For the text-containing cell, return its midpoint in [X, Y] coordinate format. 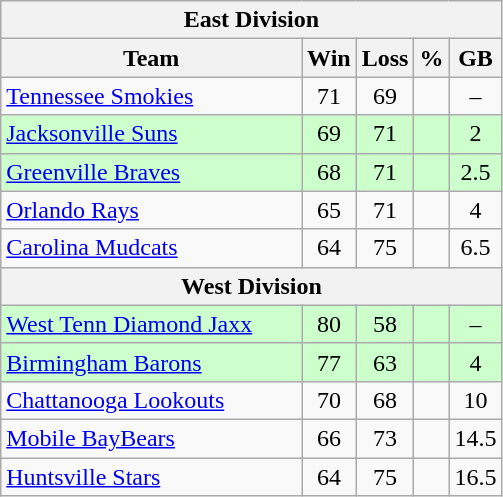
2 [476, 134]
Orlando Rays [152, 210]
Greenville Braves [152, 172]
Carolina Mudcats [152, 248]
6.5 [476, 248]
65 [330, 210]
80 [330, 324]
Team [152, 58]
73 [385, 438]
Loss [385, 58]
2.5 [476, 172]
Tennessee Smokies [152, 96]
16.5 [476, 477]
% [432, 58]
14.5 [476, 438]
77 [330, 362]
70 [330, 400]
Mobile BayBears [152, 438]
West Division [252, 286]
58 [385, 324]
East Division [252, 20]
Chattanooga Lookouts [152, 400]
Huntsville Stars [152, 477]
Birmingham Barons [152, 362]
Jacksonville Suns [152, 134]
10 [476, 400]
West Tenn Diamond Jaxx [152, 324]
63 [385, 362]
Win [330, 58]
66 [330, 438]
GB [476, 58]
